Determine the (X, Y) coordinate at the center of the cell enclosing the given text.  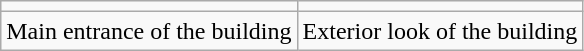
Exterior look of the building (440, 31)
Main entrance of the building (149, 31)
